Provide the [x, y] coordinate of the cell's center where the given text is located.  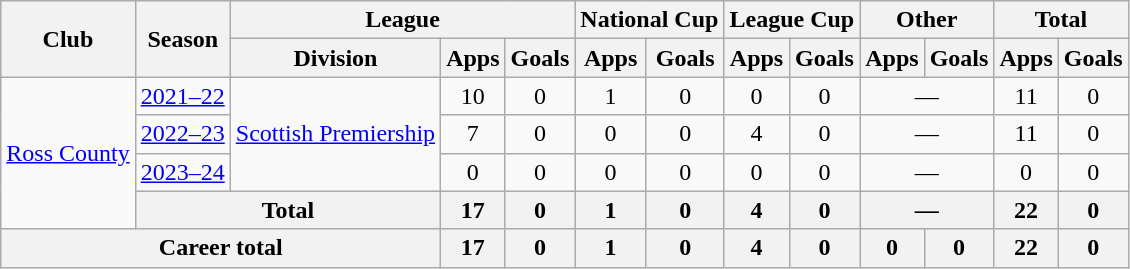
7 [473, 134]
Scottish Premiership [335, 134]
Division [335, 58]
League Cup [792, 20]
Other [927, 20]
League [402, 20]
2022–23 [182, 134]
Ross County [68, 153]
National Cup [650, 20]
2021–22 [182, 96]
Club [68, 39]
Season [182, 39]
10 [473, 96]
Career total [221, 248]
2023–24 [182, 172]
